Output the (X, Y) coordinate of the center of the cell containing the given text.  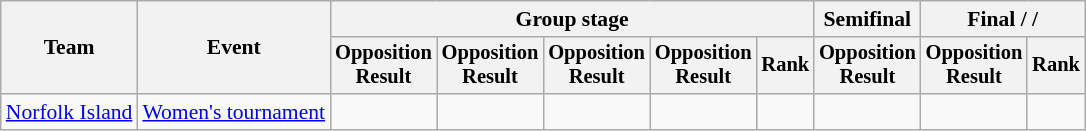
Final / / (1003, 19)
Women's tournament (234, 112)
Event (234, 48)
Semifinal (868, 19)
Team (70, 48)
Group stage (572, 19)
Norfolk Island (70, 112)
